Identify which cell holds the provided text, then report its [X, Y] central coordinate. 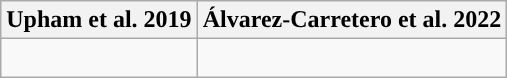
Álvarez-Carretero et al. 2022 [352, 20]
Upham et al. 2019 [99, 20]
